Locate the cell with the specified text and output its [x, y] center coordinate. 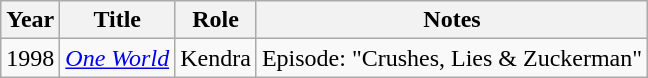
Kendra [216, 58]
Notes [452, 20]
Year [30, 20]
Episode: "Crushes, Lies & Zuckerman" [452, 58]
Role [216, 20]
Title [118, 20]
1998 [30, 58]
One World [118, 58]
